Identify which cell holds the provided text, then report its (x, y) central coordinate. 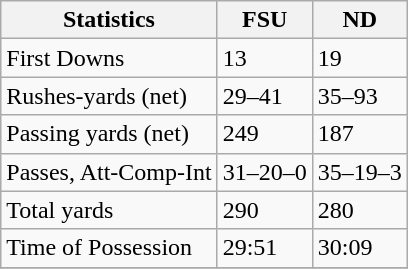
30:09 (360, 248)
Time of Possession (109, 248)
29:51 (264, 248)
Passing yards (net) (109, 134)
187 (360, 134)
FSU (264, 20)
13 (264, 58)
Rushes-yards (net) (109, 96)
249 (264, 134)
35–19–3 (360, 172)
Statistics (109, 20)
290 (264, 210)
ND (360, 20)
35–93 (360, 96)
29–41 (264, 96)
19 (360, 58)
31–20–0 (264, 172)
Passes, Att-Comp-Int (109, 172)
Total yards (109, 210)
280 (360, 210)
First Downs (109, 58)
